Pinpoint the cell where the given text exists, returning its [x, y] midpoint coordinate. 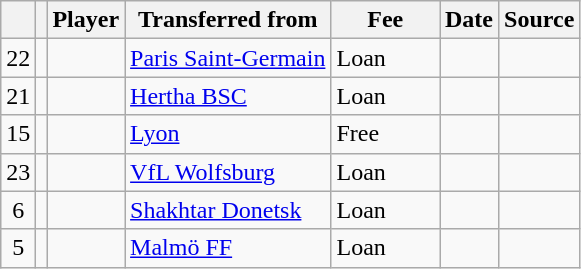
Date [470, 20]
6 [18, 210]
Player [86, 20]
21 [18, 96]
15 [18, 134]
Source [540, 20]
5 [18, 248]
Lyon [228, 134]
23 [18, 172]
Shakhtar Donetsk [228, 210]
VfL Wolfsburg [228, 172]
Fee [386, 20]
Paris Saint-Germain [228, 58]
22 [18, 58]
Transferred from [228, 20]
Malmö FF [228, 248]
Hertha BSC [228, 96]
Free [386, 134]
